Scan for the cell matching the given text and deliver its (x, y) coordinate at center. 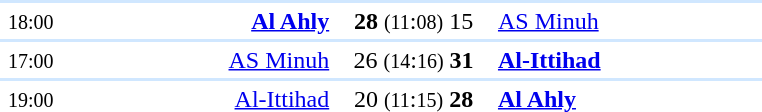
26 (14:16) 31 (414, 60)
18:00 (30, 21)
Al-Ittihad (629, 60)
17:00 (30, 60)
Al Ahly (197, 21)
28 (11:08) 15 (414, 21)
